Find where the given text appears and provide that cell's center as [x, y] coordinate. 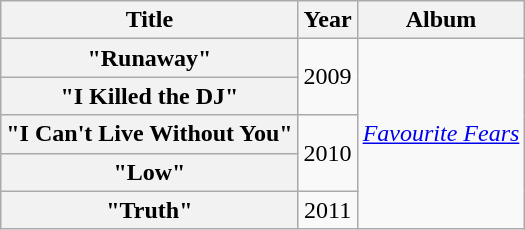
"Truth" [150, 210]
"Low" [150, 172]
2009 [328, 77]
"I Killed the DJ" [150, 96]
Favourite Fears [441, 134]
Year [328, 20]
Title [150, 20]
"Runaway" [150, 58]
2011 [328, 210]
Album [441, 20]
"I Can't Live Without You" [150, 134]
2010 [328, 153]
